Find where the given text appears and provide that cell's center as [x, y] coordinate. 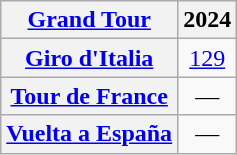
Vuelta a España [90, 134]
2024 [208, 20]
129 [208, 58]
Giro d'Italia [90, 58]
Grand Tour [90, 20]
Tour de France [90, 96]
